Pinpoint the cell where the given text exists, returning its (X, Y) midpoint coordinate. 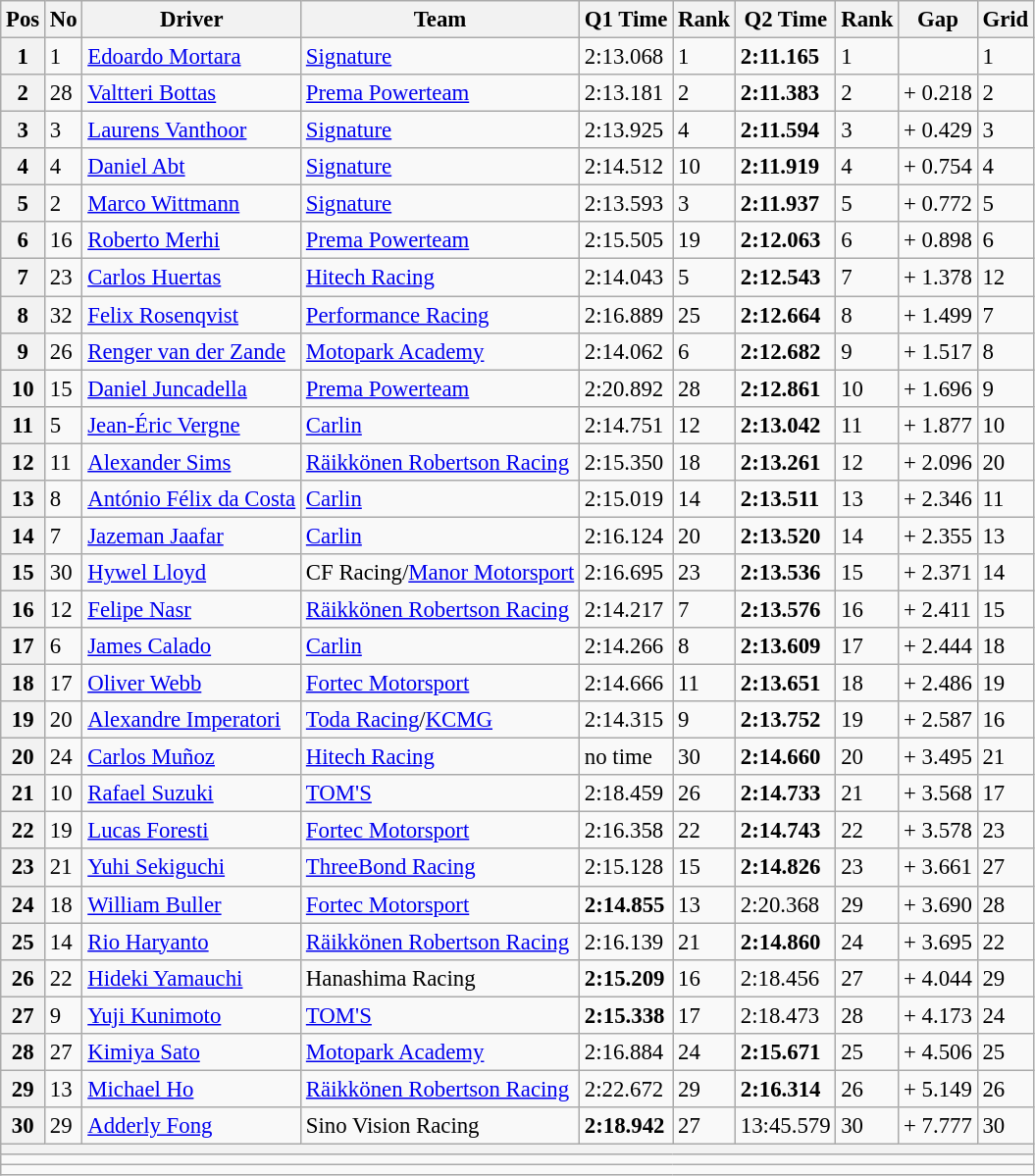
+ 1.378 (938, 278)
2:13.752 (786, 720)
2:12.063 (786, 240)
+ 4.506 (938, 1052)
ThreeBond Racing (440, 868)
Jean-Éric Vergne (192, 425)
Hanashima Racing (440, 978)
no time (626, 757)
+ 2.587 (938, 720)
William Buller (192, 904)
2:14.733 (786, 793)
Daniel Juncadella (192, 388)
2:16.139 (626, 942)
Q1 Time (626, 20)
2:16.889 (626, 315)
2:13.261 (786, 462)
+ 0.429 (938, 130)
+ 2.411 (938, 609)
+ 0.898 (938, 240)
2:13.181 (626, 93)
+ 1.499 (938, 315)
2:13.609 (786, 646)
Rio Haryanto (192, 942)
2:14.660 (786, 757)
2:14.315 (626, 720)
Rafael Suzuki (192, 793)
+ 2.346 (938, 499)
2:13.651 (786, 684)
2:14.266 (626, 646)
2:12.664 (786, 315)
Kimiya Sato (192, 1052)
Team (440, 20)
+ 0.218 (938, 93)
2:14.743 (786, 831)
2:14.826 (786, 868)
2:18.456 (786, 978)
2:13.576 (786, 609)
2:15.671 (786, 1052)
2:14.666 (626, 684)
2:13.536 (786, 573)
+ 3.695 (938, 942)
CF Racing/Manor Motorsport (440, 573)
2:13.593 (626, 204)
13:45.579 (786, 1126)
2:15.338 (626, 1015)
2:11.594 (786, 130)
2:14.855 (626, 904)
2:11.165 (786, 57)
2:11.937 (786, 204)
+ 1.517 (938, 351)
2:16.884 (626, 1052)
Jazeman Jaafar (192, 536)
+ 2.486 (938, 684)
Valtteri Bottas (192, 93)
2:15.209 (626, 978)
2:22.672 (626, 1089)
Lucas Foresti (192, 831)
+ 7.777 (938, 1126)
2:14.512 (626, 167)
2:14.217 (626, 609)
+ 1.877 (938, 425)
2:20.892 (626, 388)
2:15.128 (626, 868)
Renger van der Zande (192, 351)
32 (64, 315)
2:12.861 (786, 388)
2:14.751 (626, 425)
+ 3.661 (938, 868)
2:16.314 (786, 1089)
2:11.919 (786, 167)
+ 0.754 (938, 167)
Sino Vision Racing (440, 1126)
2:15.019 (626, 499)
2:13.925 (626, 130)
2:14.860 (786, 942)
2:16.124 (626, 536)
Laurens Vanthoor (192, 130)
Yuji Kunimoto (192, 1015)
Driver (192, 20)
Hywel Lloyd (192, 573)
Michael Ho (192, 1089)
James Calado (192, 646)
Edoardo Mortara (192, 57)
Gap (938, 20)
2:18.942 (626, 1126)
Q2 Time (786, 20)
2:18.459 (626, 793)
Oliver Webb (192, 684)
+ 2.355 (938, 536)
Hideki Yamauchi (192, 978)
2:13.520 (786, 536)
+ 2.444 (938, 646)
+ 4.173 (938, 1015)
Felix Rosenqvist (192, 315)
Alexandre Imperatori (192, 720)
Daniel Abt (192, 167)
2:12.682 (786, 351)
2:12.543 (786, 278)
Performance Racing (440, 315)
Carlos Huertas (192, 278)
Roberto Merhi (192, 240)
António Félix da Costa (192, 499)
Yuhi Sekiguchi (192, 868)
Toda Racing/KCMG (440, 720)
+ 3.690 (938, 904)
+ 3.568 (938, 793)
Felipe Nasr (192, 609)
+ 1.696 (938, 388)
2:14.043 (626, 278)
+ 2.371 (938, 573)
2:13.068 (626, 57)
2:15.350 (626, 462)
2:18.473 (786, 1015)
Pos (24, 20)
2:15.505 (626, 240)
+ 3.495 (938, 757)
Carlos Muñoz (192, 757)
2:13.042 (786, 425)
+ 0.772 (938, 204)
+ 5.149 (938, 1089)
No (64, 20)
Adderly Fong (192, 1126)
+ 3.578 (938, 831)
2:16.695 (626, 573)
2:14.062 (626, 351)
2:13.511 (786, 499)
Grid (1005, 20)
+ 4.044 (938, 978)
2:11.383 (786, 93)
Alexander Sims (192, 462)
+ 2.096 (938, 462)
2:20.368 (786, 904)
Marco Wittmann (192, 204)
2:16.358 (626, 831)
